Search for the cell housing the specified text and yield its (x, y) center coordinate. 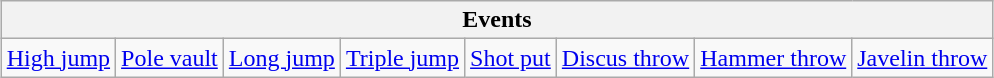
Javelin throw (922, 58)
Hammer throw (774, 58)
Triple jump (402, 58)
Long jump (282, 58)
Pole vault (170, 58)
Discus throw (625, 58)
Events (497, 20)
Shot put (511, 58)
High jump (58, 58)
